Determine the (x, y) coordinate at the center of the cell enclosing the given text.  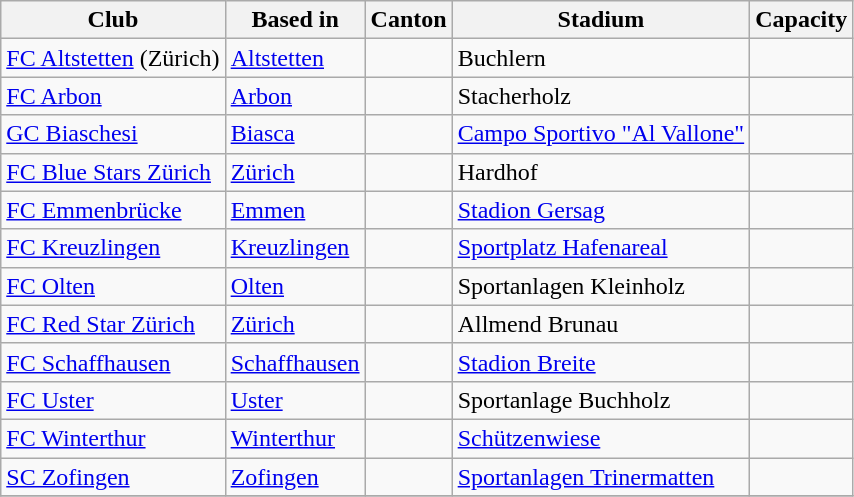
Kreuzlingen (295, 248)
FC Arbon (113, 96)
SC Zofingen (113, 477)
Emmen (295, 210)
Stadion Breite (601, 362)
Campo Sportivo "Al Vallone" (601, 134)
Allmend Brunau (601, 324)
FC Schaffhausen (113, 362)
Stacherholz (601, 96)
Hardhof (601, 172)
Biasca (295, 134)
FC Kreuzlingen (113, 248)
Schützenwiese (601, 438)
Sportanlagen Kleinholz (601, 286)
FC Uster (113, 400)
Canton (408, 20)
GC Biaschesi (113, 134)
Zofingen (295, 477)
Stadion Gersag (601, 210)
FC Red Star Zürich (113, 324)
Schaffhausen (295, 362)
Capacity (802, 20)
Buchlern (601, 58)
Winterthur (295, 438)
FC Emmenbrücke (113, 210)
Sportanlagen Trinermatten (601, 477)
FC Olten (113, 286)
FC Winterthur (113, 438)
Club (113, 20)
FC Blue Stars Zürich (113, 172)
Uster (295, 400)
Sportplatz Hafenareal (601, 248)
Sportanlage Buchholz (601, 400)
Arbon (295, 96)
Based in (295, 20)
Olten (295, 286)
Stadium (601, 20)
Altstetten (295, 58)
FC Altstetten (Zürich) (113, 58)
